Scan for the cell matching the given text and deliver its [x, y] coordinate at center. 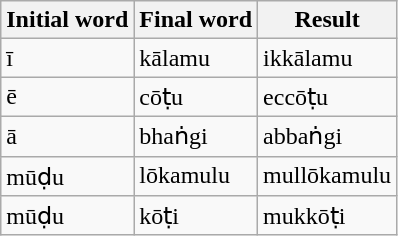
mukkōṭi [328, 216]
kālamu [196, 58]
Result [328, 20]
ā [68, 136]
ē [68, 97]
lōkamulu [196, 176]
cōṭu [196, 97]
Initial word [68, 20]
ikkālamu [328, 58]
ī [68, 58]
mullōkamulu [328, 176]
kōṭi [196, 216]
bhaṅgi [196, 136]
eccōṭu [328, 97]
Final word [196, 20]
abbaṅgi [328, 136]
